Determine the [x, y] coordinate at the center of the cell enclosing the given text.  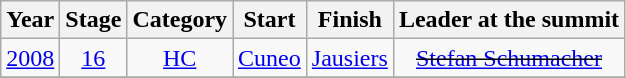
Stefan Schumacher [508, 58]
16 [94, 58]
Leader at the summit [508, 20]
Year [30, 20]
Stage [94, 20]
Start [270, 20]
Finish [350, 20]
Jausiers [350, 58]
Cuneo [270, 58]
2008 [30, 58]
HC [180, 58]
Category [180, 20]
